Capture the cell that displays the provided text and extract its (X, Y) central coordinate. 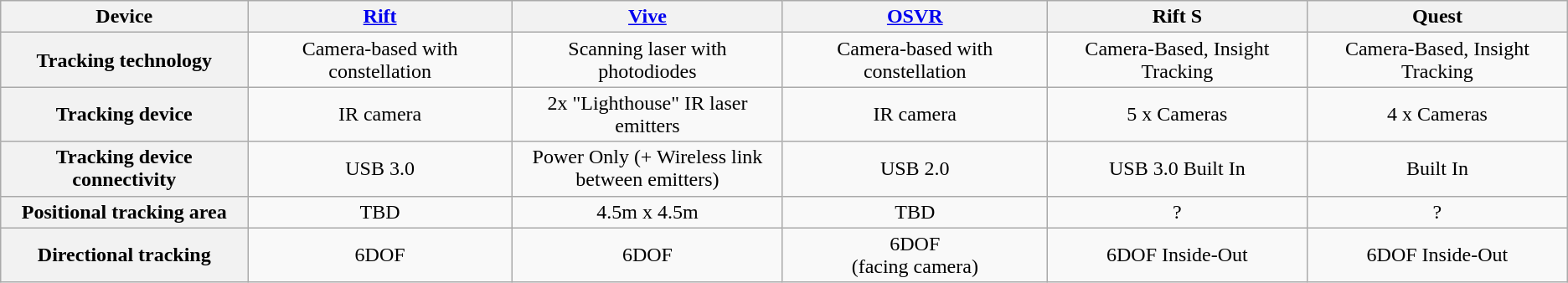
OSVR (915, 17)
Power Only (+ Wireless linkbetween emitters) (647, 169)
5 x Cameras (1178, 114)
Tracking technology (124, 60)
Tracking device connectivity (124, 169)
USB 3.0 Built In (1178, 169)
Directional tracking (124, 255)
Rift S (1178, 17)
2x "Lighthouse" IR laser emitters (647, 114)
Quest (1437, 17)
4 x Cameras (1437, 114)
Positional tracking area (124, 212)
6DOF(facing camera) (915, 255)
Device (124, 17)
Tracking device (124, 114)
USB 2.0 (915, 169)
4.5m x 4.5m (647, 212)
Scanning laser with photodiodes (647, 60)
Rift (380, 17)
Built In (1437, 169)
Vive (647, 17)
USB 3.0 (380, 169)
